Return (X, Y) of the center of cell containing provided text 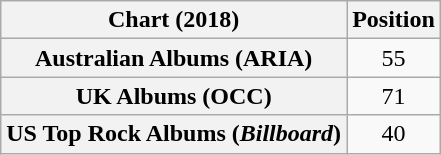
Australian Albums (ARIA) (174, 58)
UK Albums (OCC) (174, 96)
Position (394, 20)
40 (394, 134)
Chart (2018) (174, 20)
US Top Rock Albums (Billboard) (174, 134)
55 (394, 58)
71 (394, 96)
